Pinpoint the cell where the given text exists, returning its (X, Y) midpoint coordinate. 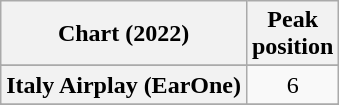
Chart (2022) (124, 34)
Italy Airplay (EarOne) (124, 85)
Peakposition (292, 34)
6 (292, 85)
